For the text-containing cell, return its midpoint in (x, y) coordinate format. 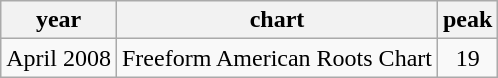
19 (467, 58)
peak (467, 20)
Freeform American Roots Chart (276, 58)
chart (276, 20)
April 2008 (59, 58)
year (59, 20)
